Capture the cell that displays the provided text and extract its [x, y] central coordinate. 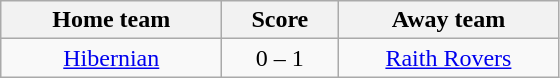
Home team [112, 20]
Away team [448, 20]
0 – 1 [280, 58]
Score [280, 20]
Hibernian [112, 58]
Raith Rovers [448, 58]
